Provide the (x, y) coordinate of the cell's center where the given text is located.  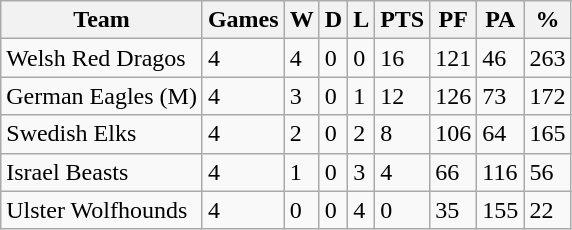
W (302, 20)
Team (102, 20)
66 (454, 172)
116 (500, 172)
8 (402, 134)
Israel Beasts (102, 172)
Games (243, 20)
35 (454, 210)
106 (454, 134)
German Eagles (M) (102, 96)
PA (500, 20)
73 (500, 96)
64 (500, 134)
121 (454, 58)
PF (454, 20)
56 (548, 172)
Ulster Wolfhounds (102, 210)
263 (548, 58)
Swedish Elks (102, 134)
12 (402, 96)
D (333, 20)
46 (500, 58)
L (362, 20)
155 (500, 210)
172 (548, 96)
% (548, 20)
16 (402, 58)
22 (548, 210)
PTS (402, 20)
165 (548, 134)
Welsh Red Dragos (102, 58)
126 (454, 96)
